Determine the (X, Y) coordinate at the center of the cell enclosing the given text.  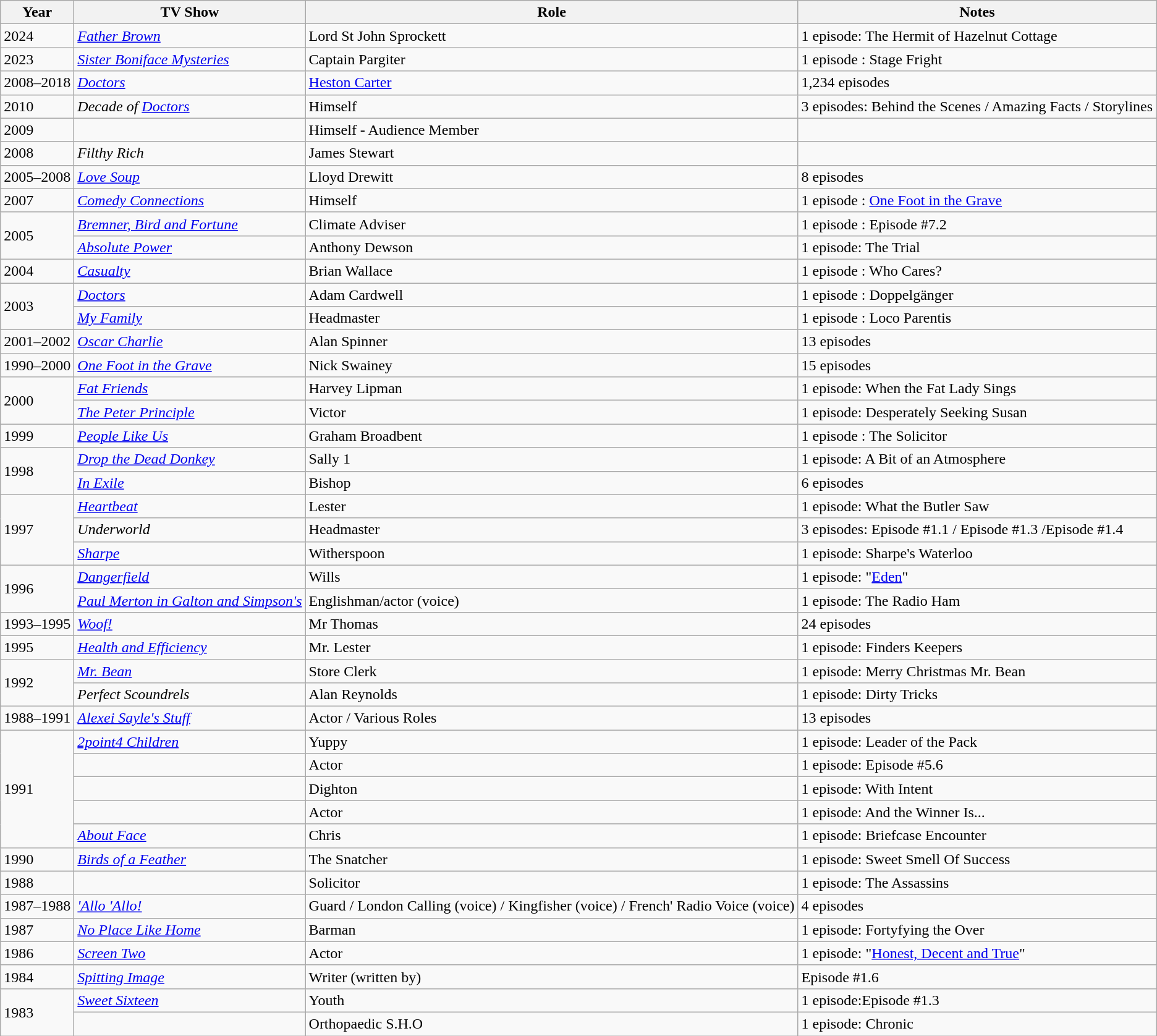
Love Soup (190, 177)
Bishop (551, 483)
Screen Two (190, 953)
Spitting Image (190, 977)
Father Brown (190, 36)
Oscar Charlie (190, 342)
1 episode : One Foot in the Grave (977, 200)
1 episode: Leader of the Pack (977, 742)
1 episode : The Solicitor (977, 436)
Heston Carter (551, 83)
1 episode: Chronic (977, 1024)
Actor / Various Roles (551, 718)
2001–2002 (37, 342)
Witherspoon (551, 553)
Graham Broadbent (551, 436)
Captain Pargiter (551, 59)
Drop the Dead Donkey (190, 459)
2004 (37, 271)
Alexei Sayle's Stuff (190, 718)
1 episode : Loco Parentis (977, 318)
1986 (37, 953)
Heartbeat (190, 506)
1 episode : Who Cares? (977, 271)
1 episode:Episode #1.3 (977, 1000)
Role (551, 12)
1 episode: Merry Christmas Mr. Bean (977, 671)
1987 (37, 930)
Victor (551, 412)
Fat Friends (190, 389)
One Foot in the Grave (190, 365)
1988–1991 (37, 718)
1990–2000 (37, 365)
Solicitor (551, 883)
1 episode: The Radio Ham (977, 600)
1 episode: "Eden" (977, 577)
Notes (977, 12)
Mr. Lester (551, 647)
3 episodes: Behind the Scenes / Amazing Facts / Storylines (977, 106)
1 episode : Episode #7.2 (977, 224)
Writer (written by) (551, 977)
Anthony Dewson (551, 247)
Sally 1 (551, 459)
Sharpe (190, 553)
Adam Cardwell (551, 295)
1998 (37, 471)
TV Show (190, 12)
1993–1995 (37, 624)
Sweet Sixteen (190, 1000)
2023 (37, 59)
1995 (37, 647)
2008–2018 (37, 83)
Lloyd Drewitt (551, 177)
1984 (37, 977)
Orthopaedic S.H.O (551, 1024)
2009 (37, 130)
1 episode: Fortyfying the Over (977, 930)
1987–1988 (37, 906)
2024 (37, 36)
1 episode: The Hermit of Hazelnut Cottage (977, 36)
1 episode : Stage Fright (977, 59)
'Allo 'Allo! (190, 906)
Climate Adviser (551, 224)
Alan Reynolds (551, 695)
Perfect Scoundrels (190, 695)
1 episode: Dirty Tricks (977, 695)
Nick Swainey (551, 365)
Sister Boniface Mysteries (190, 59)
My Family (190, 318)
Year (37, 12)
1992 (37, 682)
15 episodes (977, 365)
James Stewart (551, 153)
Bremner, Bird and Fortune (190, 224)
1983 (37, 1012)
Yuppy (551, 742)
1990 (37, 859)
No Place Like Home (190, 930)
Filthy Rich (190, 153)
Himself - Audience Member (551, 130)
Dangerfield (190, 577)
Lord St John Sprockett (551, 36)
Alan Spinner (551, 342)
Underworld (190, 530)
1 episode: Sharpe's Waterloo (977, 553)
2point4 Children (190, 742)
1 episode: Finders Keepers (977, 647)
24 episodes (977, 624)
Mr. Bean (190, 671)
Wills (551, 577)
2003 (37, 307)
Decade of Doctors (190, 106)
1 episode: "Honest, Decent and True" (977, 953)
1 episode : Doppelgänger (977, 295)
Casualty (190, 271)
The Snatcher (551, 859)
1 episode: With Intent (977, 789)
Episode #1.6 (977, 977)
1 episode: What the Butler Saw (977, 506)
Health and Efficiency (190, 647)
Dighton (551, 789)
1 episode: The Assassins (977, 883)
2005–2008 (37, 177)
1 episode: And the Winner Is... (977, 812)
1997 (37, 530)
1 episode: A Bit of an Atmosphere (977, 459)
3 episodes: Episode #1.1 / Episode #1.3 /Episode #1.4 (977, 530)
1988 (37, 883)
People Like Us (190, 436)
Paul Merton in Galton and Simpson's (190, 600)
Comedy Connections (190, 200)
2008 (37, 153)
1999 (37, 436)
Brian Wallace (551, 271)
The Peter Principle (190, 412)
Guard / London Calling (voice) / Kingfisher (voice) / French' Radio Voice (voice) (551, 906)
Store Clerk (551, 671)
2010 (37, 106)
1 episode: The Trial (977, 247)
In Exile (190, 483)
Lester (551, 506)
1991 (37, 789)
Youth (551, 1000)
2000 (37, 401)
1 episode: Episode #5.6 (977, 765)
Absolute Power (190, 247)
1 episode: Briefcase Encounter (977, 836)
Mr Thomas (551, 624)
2005 (37, 236)
Barman (551, 930)
Chris (551, 836)
1 episode: Sweet Smell Of Success (977, 859)
About Face (190, 836)
1 episode: Desperately Seeking Susan (977, 412)
1,234 episodes (977, 83)
4 episodes (977, 906)
Woof! (190, 624)
2007 (37, 200)
Englishman/actor (voice) (551, 600)
1 episode: When the Fat Lady Sings (977, 389)
8 episodes (977, 177)
Birds of a Feather (190, 859)
6 episodes (977, 483)
1996 (37, 588)
Harvey Lipman (551, 389)
